Locate the cell with the specified text and output its [X, Y] center coordinate. 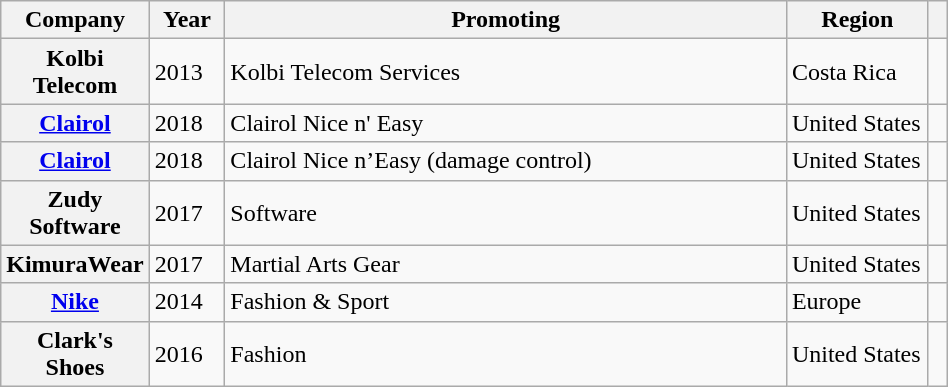
Promoting [506, 20]
2016 [187, 354]
Software [506, 212]
Year [187, 20]
Costa Rica [857, 72]
Kolbi Telecom Services [506, 72]
Zudy Software [75, 212]
Fashion [506, 354]
Region [857, 20]
Clairol Nice n' Easy [506, 123]
Clairol Nice n’Easy (damage control) [506, 161]
2013 [187, 72]
Martial Arts Gear [506, 264]
KimuraWear [75, 264]
Fashion & Sport [506, 302]
Kolbi Telecom [75, 72]
2014 [187, 302]
Company [75, 20]
Nike [75, 302]
Clark's Shoes [75, 354]
Europe [857, 302]
